From the cell containing the given text, extract its center point as [x, y] coordinate. 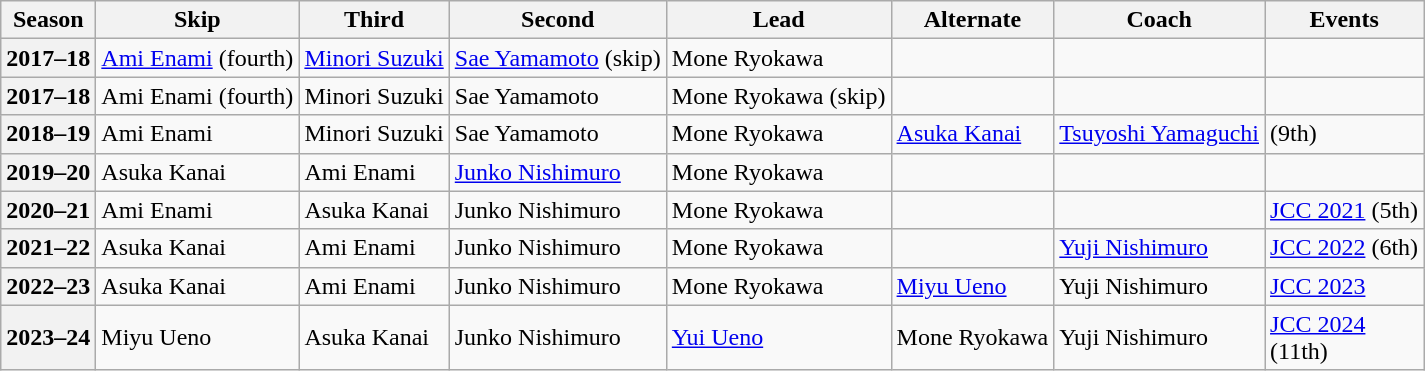
Mone Ryokawa (skip) [778, 96]
Third [374, 20]
JCC 2024 (11th) [1344, 338]
Coach [1160, 20]
Skip [198, 20]
(9th) [1344, 134]
Season [48, 20]
Yui Ueno [778, 338]
JCC 2023 [1344, 286]
JCC 2022 (6th) [1344, 248]
Sae Yamamoto (skip) [558, 58]
Tsuyoshi Yamaguchi [1160, 134]
2021–22 [48, 248]
2023–24 [48, 338]
Lead [778, 20]
2022–23 [48, 286]
Alternate [972, 20]
2020–21 [48, 210]
2018–19 [48, 134]
Second [558, 20]
JCC 2021 (5th) [1344, 210]
Events [1344, 20]
2019–20 [48, 172]
